Extract the (x, y) coordinate from the center of the cell holding the provided text.  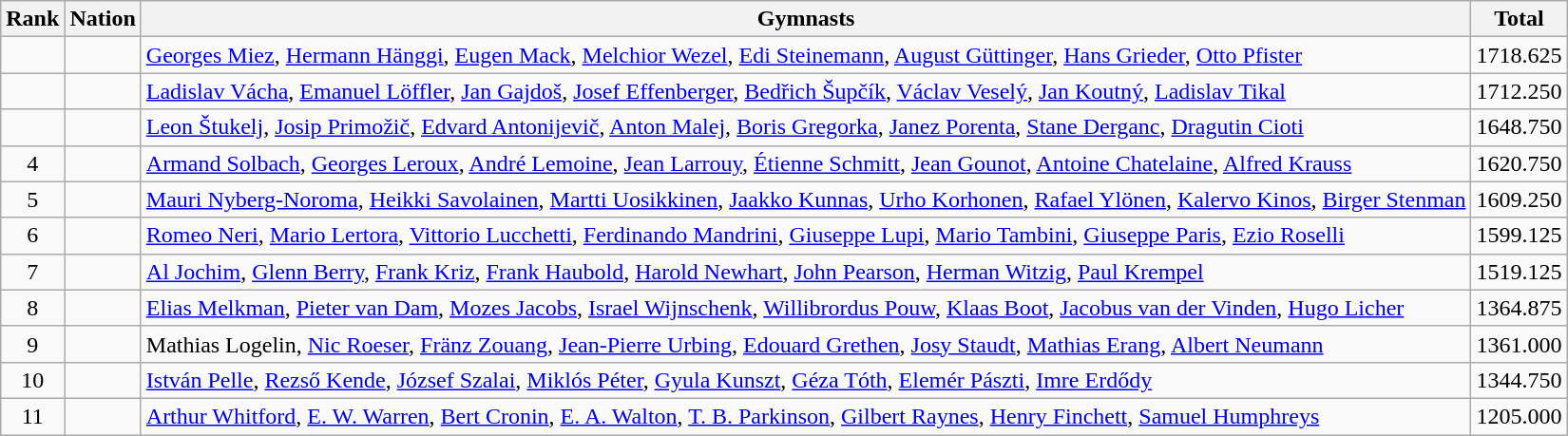
Ladislav Vácha, Emanuel Löffler, Jan Gajdoš, Josef Effenberger, Bedřich Šupčík, Václav Veselý, Jan Koutný, Ladislav Tikal (806, 91)
Armand Solbach, Georges Leroux, André Lemoine, Jean Larrouy, Étienne Schmitt, Jean Gounot, Antoine Chatelaine, Alfred Krauss (806, 163)
1364.875 (1519, 308)
10 (32, 380)
Total (1519, 19)
1620.750 (1519, 163)
Mathias Logelin, Nic Roeser, Fränz Zouang, Jean-Pierre Urbing, Edouard Grethen, Josy Staudt, Mathias Erang, Albert Neumann (806, 344)
1712.250 (1519, 91)
Romeo Neri, Mario Lertora, Vittorio Lucchetti, Ferdinando Mandrini, Giuseppe Lupi, Mario Tambini, Giuseppe Paris, Ezio Roselli (806, 236)
1648.750 (1519, 127)
Elias Melkman, Pieter van Dam, Mozes Jacobs, Israel Wijnschenk, Willibrordus Pouw, Klaas Boot, Jacobus van der Vinden, Hugo Licher (806, 308)
7 (32, 272)
1344.750 (1519, 380)
6 (32, 236)
Gymnasts (806, 19)
Rank (32, 19)
1599.125 (1519, 236)
9 (32, 344)
5 (32, 199)
Georges Miez, Hermann Hänggi, Eugen Mack, Melchior Wezel, Edi Steinemann, August Güttinger, Hans Grieder, Otto Pfister (806, 55)
11 (32, 416)
Mauri Nyberg-Noroma, Heikki Savolainen, Martti Uosikkinen, Jaakko Kunnas, Urho Korhonen, Rafael Ylönen, Kalervo Kinos, Birger Stenman (806, 199)
4 (32, 163)
8 (32, 308)
Al Jochim, Glenn Berry, Frank Kriz, Frank Haubold, Harold Newhart, John Pearson, Herman Witzig, Paul Krempel (806, 272)
1361.000 (1519, 344)
Leon Štukelj, Josip Primožič, Edvard Antonijevič, Anton Malej, Boris Gregorka, Janez Porenta, Stane Derganc, Dragutin Cioti (806, 127)
1519.125 (1519, 272)
1609.250 (1519, 199)
1718.625 (1519, 55)
Arthur Whitford, E. W. Warren, Bert Cronin, E. A. Walton, T. B. Parkinson, Gilbert Raynes, Henry Finchett, Samuel Humphreys (806, 416)
1205.000 (1519, 416)
István Pelle, Rezső Kende, József Szalai, Miklós Péter, Gyula Kunszt, Géza Tóth, Elemér Pászti, Imre Erdődy (806, 380)
Nation (103, 19)
